Capture the cell that displays the provided text and extract its [x, y] central coordinate. 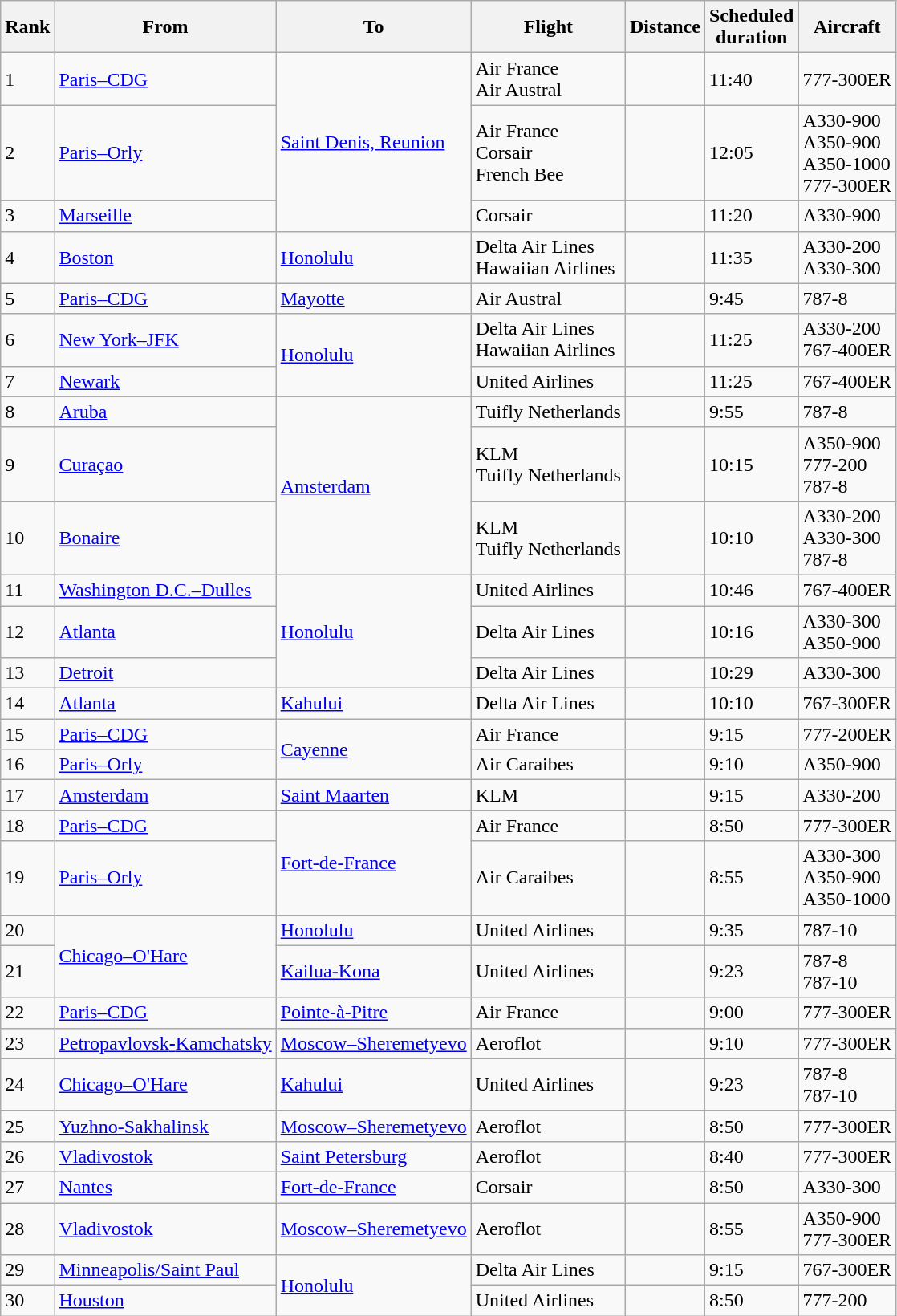
A350-900777-200787-8 [847, 464]
12 [27, 631]
From [165, 27]
Saint Maarten [374, 795]
Curaçao [165, 464]
10:46 [751, 590]
Pointe-à-Pitre [374, 1013]
22 [27, 1013]
Scheduledduration [751, 27]
Air France Air Austral [548, 79]
17 [27, 795]
Marseille [165, 216]
A330-200767-400ER [847, 340]
A330-200A330-300 [847, 257]
A330-200 [847, 795]
A350-900777-300ER [847, 1228]
Rank [27, 27]
Saint Denis, Reunion [374, 142]
KLM [548, 795]
Tuifly Netherlands [548, 412]
Air Austral [548, 299]
10:15 [751, 464]
18 [27, 826]
Yuzhno-Sakhalinsk [165, 1126]
9:55 [751, 412]
A330-900A350-900A350-1000777-300ER [847, 152]
1 [27, 79]
24 [27, 1085]
2 [27, 152]
Newark [165, 381]
Boston [165, 257]
To [374, 27]
11:20 [751, 216]
A330-300A350-900A350-1000 [847, 878]
30 [27, 1301]
4 [27, 257]
Houston [165, 1301]
15 [27, 734]
6 [27, 340]
9:45 [751, 299]
21 [27, 971]
Petropavlovsk-Kamchatsky [165, 1043]
10:16 [751, 631]
10 [27, 538]
A330-200A330-300787-8 [847, 538]
9 [27, 464]
25 [27, 1126]
New York–JFK [165, 340]
Cayenne [374, 749]
11:35 [751, 257]
Kailua-Kona [374, 971]
13 [27, 673]
Bonaire [165, 538]
Aircraft [847, 27]
787-10 [847, 930]
Air France Corsair French Bee [548, 152]
19 [27, 878]
777-200ER [847, 734]
10:29 [751, 673]
777-200 [847, 1301]
9:35 [751, 930]
11 [27, 590]
Saint Petersburg [374, 1156]
Nantes [165, 1187]
29 [27, 1270]
16 [27, 765]
Distance [664, 27]
11:40 [751, 79]
Mayotte [374, 299]
7 [27, 381]
8 [27, 412]
23 [27, 1043]
28 [27, 1228]
8:40 [751, 1156]
27 [27, 1187]
14 [27, 704]
Washington D.C.–Dulles [165, 590]
A330-900 [847, 216]
20 [27, 930]
Aruba [165, 412]
12:05 [751, 152]
9:00 [751, 1013]
A330-300A350-900 [847, 631]
5 [27, 299]
Detroit [165, 673]
Minneapolis/Saint Paul [165, 1270]
Flight [548, 27]
3 [27, 216]
A350-900 [847, 765]
26 [27, 1156]
